Output the (x, y) coordinate of the center of the cell containing the given text.  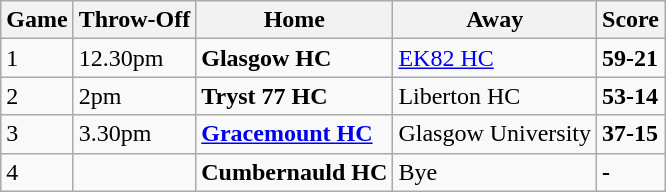
3.30pm (134, 134)
12.30pm (134, 58)
2 (37, 96)
Home (294, 20)
Score (631, 20)
Glasgow HC (294, 58)
Liberton HC (495, 96)
53-14 (631, 96)
4 (37, 172)
37-15 (631, 134)
EK82 HC (495, 58)
Game (37, 20)
Tryst 77 HC (294, 96)
Cumbernauld HC (294, 172)
3 (37, 134)
1 (37, 58)
Gracemount HC (294, 134)
- (631, 172)
2pm (134, 96)
Throw-Off (134, 20)
Bye (495, 172)
Away (495, 20)
Glasgow University (495, 134)
59-21 (631, 58)
